Search for the cell housing the specified text and yield its [X, Y] center coordinate. 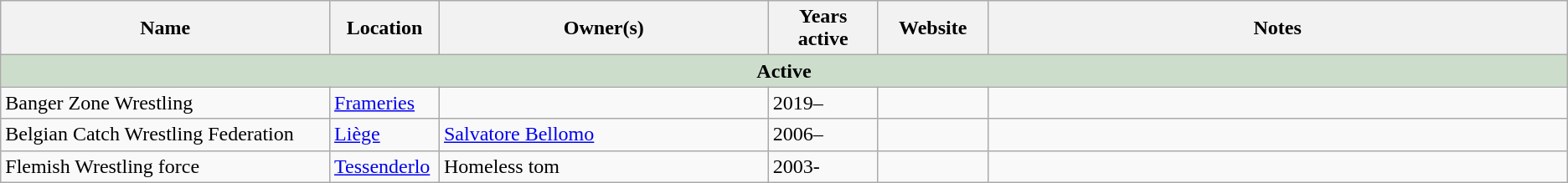
2006– [823, 135]
Owner(s) [603, 28]
Belgian Catch Wrestling Federation [166, 135]
Location [385, 28]
Banger Zone Wrestling [166, 103]
Name [166, 28]
Tessenderlo [385, 166]
Salvatore Bellomo [603, 135]
Years active [823, 28]
2019– [823, 103]
Liège [385, 135]
Active [784, 71]
2003- [823, 166]
Flemish Wrestling force [166, 166]
Website [933, 28]
Homeless tom [603, 166]
Frameries [385, 103]
Notes [1277, 28]
